Return [x, y] of the center of cell containing provided text 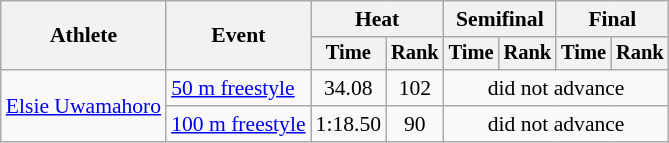
Final [612, 19]
1:18.50 [348, 124]
50 m freestyle [238, 88]
102 [415, 88]
Semifinal [500, 19]
Event [238, 36]
Heat [378, 19]
Elsie Uwamahoro [84, 106]
34.08 [348, 88]
100 m freestyle [238, 124]
90 [415, 124]
Athlete [84, 36]
